Provide the [X, Y] coordinate of the cell's center where the given text is located.  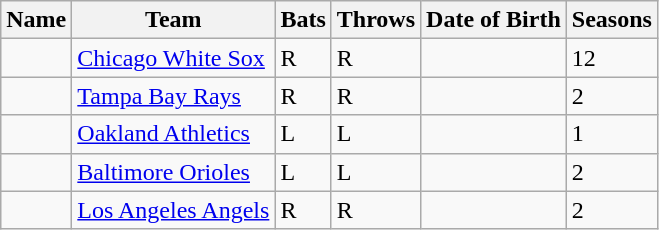
Name [36, 20]
Throws [376, 20]
Baltimore Orioles [174, 172]
Bats [303, 20]
Chicago White Sox [174, 58]
12 [612, 58]
Tampa Bay Rays [174, 96]
Seasons [612, 20]
Date of Birth [494, 20]
Team [174, 20]
Los Angeles Angels [174, 210]
Oakland Athletics [174, 134]
1 [612, 134]
